Output the [X, Y] coordinate of the center of the cell containing the given text.  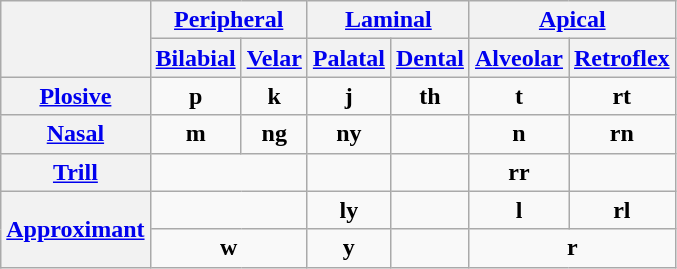
th [430, 96]
Velar [274, 58]
l [518, 210]
ny [348, 134]
rl [622, 210]
Bilabial [196, 58]
Approximant [76, 229]
j [348, 96]
Retroflex [622, 58]
p [196, 96]
rr [518, 172]
y [348, 248]
Palatal [348, 58]
rt [622, 96]
Laminal [388, 20]
Dental [430, 58]
t [518, 96]
Alveolar [518, 58]
Apical [572, 20]
Peripheral [228, 20]
Nasal [76, 134]
m [196, 134]
w [228, 248]
Plosive [76, 96]
n [518, 134]
Trill [76, 172]
rn [622, 134]
ly [348, 210]
ng [274, 134]
k [274, 96]
r [572, 248]
